Return the (X, Y) coordinate for the center point of the cell that contains the specified text.  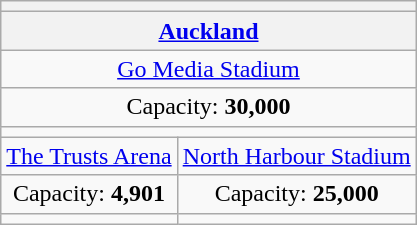
Capacity: 25,000 (296, 194)
Auckland (208, 31)
Capacity: 4,901 (89, 194)
The Trusts Arena (89, 156)
Go Media Stadium (208, 69)
Capacity: 30,000 (208, 107)
North Harbour Stadium (296, 156)
